Capture the cell that displays the provided text and extract its (x, y) central coordinate. 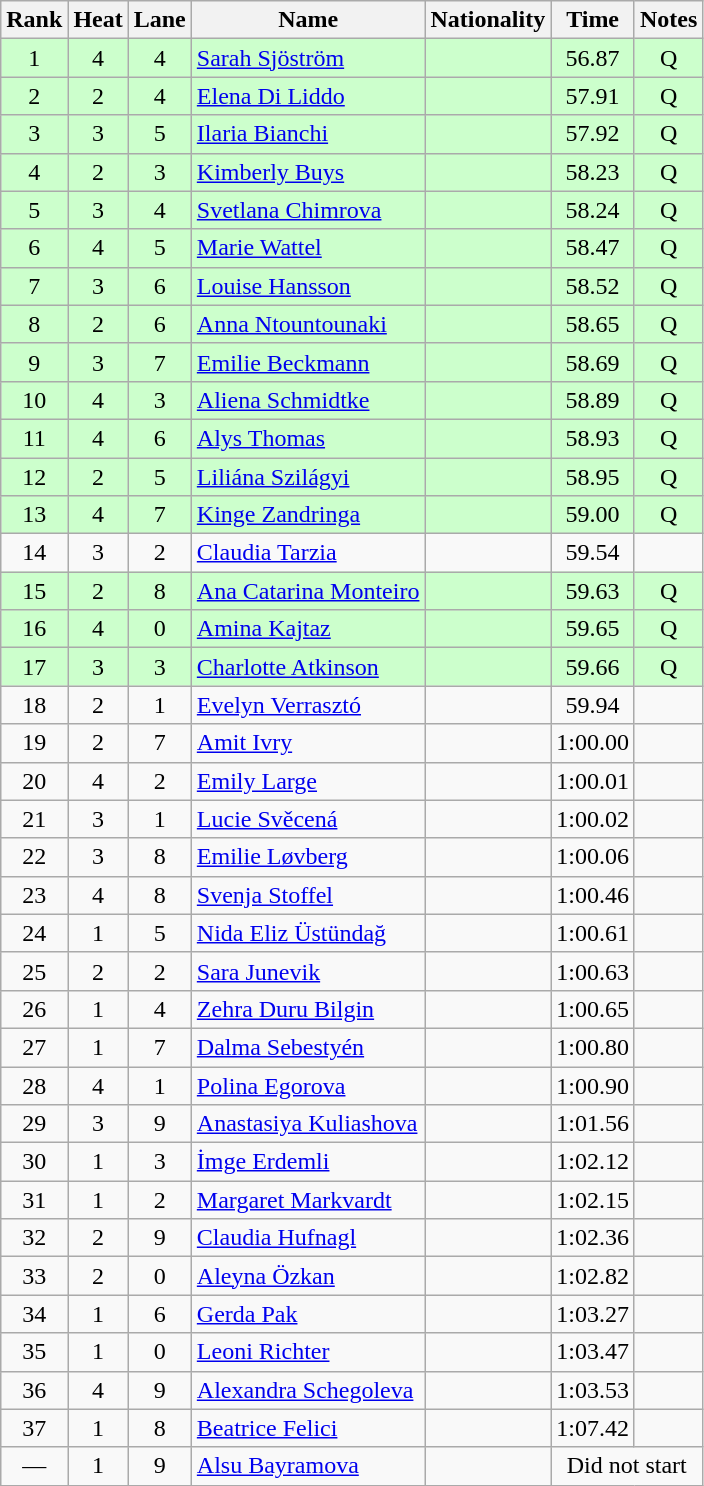
34 (34, 1314)
Elena Di Liddo (308, 96)
58.95 (593, 477)
1:02.82 (593, 1276)
Name (308, 20)
26 (34, 1009)
Svetlana Chimrova (308, 210)
Notes (668, 20)
Alsu Bayramova (308, 1466)
Ana Catarina Monteiro (308, 591)
1:02.12 (593, 1162)
Aleyna Özkan (308, 1276)
58.52 (593, 286)
36 (34, 1390)
Heat (98, 20)
59.00 (593, 515)
Nationality (488, 20)
19 (34, 743)
Emily Large (308, 781)
Kinge Zandringa (308, 515)
37 (34, 1428)
10 (34, 400)
Marie Wattel (308, 248)
1:00.01 (593, 781)
Sara Junevik (308, 971)
İmge Erdemli (308, 1162)
Amit Ivry (308, 743)
Nida Eliz Üstündağ (308, 933)
16 (34, 629)
58.89 (593, 400)
14 (34, 553)
Claudia Tarzia (308, 553)
1:00.02 (593, 819)
11 (34, 438)
Louise Hansson (308, 286)
1:03.27 (593, 1314)
57.91 (593, 96)
Sarah Sjöström (308, 58)
21 (34, 819)
1:00.61 (593, 933)
23 (34, 895)
Alys Thomas (308, 438)
59.54 (593, 553)
Aliena Schmidtke (308, 400)
32 (34, 1238)
1:00.46 (593, 895)
58.24 (593, 210)
27 (34, 1047)
Evelyn Verrasztó (308, 705)
1:00.63 (593, 971)
35 (34, 1352)
58.23 (593, 172)
20 (34, 781)
58.65 (593, 324)
59.65 (593, 629)
Kimberly Buys (308, 172)
13 (34, 515)
Ilaria Bianchi (308, 134)
58.47 (593, 248)
Charlotte Atkinson (308, 667)
1:00.80 (593, 1047)
58.93 (593, 438)
Anna Ntountounaki (308, 324)
Polina Egorova (308, 1085)
1:00.00 (593, 743)
Gerda Pak (308, 1314)
— (34, 1466)
Svenja Stoffel (308, 895)
31 (34, 1200)
Rank (34, 20)
30 (34, 1162)
15 (34, 591)
59.94 (593, 705)
Emilie Beckmann (308, 362)
57.92 (593, 134)
1:02.15 (593, 1200)
17 (34, 667)
59.66 (593, 667)
Emilie Løvberg (308, 857)
Alexandra Schegoleva (308, 1390)
Zehra Duru Bilgin (308, 1009)
Margaret Markvardt (308, 1200)
22 (34, 857)
1:00.06 (593, 857)
Did not start (627, 1466)
1:00.65 (593, 1009)
1:02.36 (593, 1238)
Liliána Szilágyi (308, 477)
56.87 (593, 58)
Amina Kajtaz (308, 629)
1:03.53 (593, 1390)
1:03.47 (593, 1352)
25 (34, 971)
12 (34, 477)
59.63 (593, 591)
58.69 (593, 362)
Beatrice Felici (308, 1428)
1:01.56 (593, 1124)
29 (34, 1124)
1:00.90 (593, 1085)
18 (34, 705)
Anastasiya Kuliashova (308, 1124)
1:07.42 (593, 1428)
28 (34, 1085)
Claudia Hufnagl (308, 1238)
Lane (160, 20)
33 (34, 1276)
Leoni Richter (308, 1352)
Dalma Sebestyén (308, 1047)
Lucie Svěcená (308, 819)
Time (593, 20)
24 (34, 933)
